Identify which cell holds the provided text, then report its [X, Y] central coordinate. 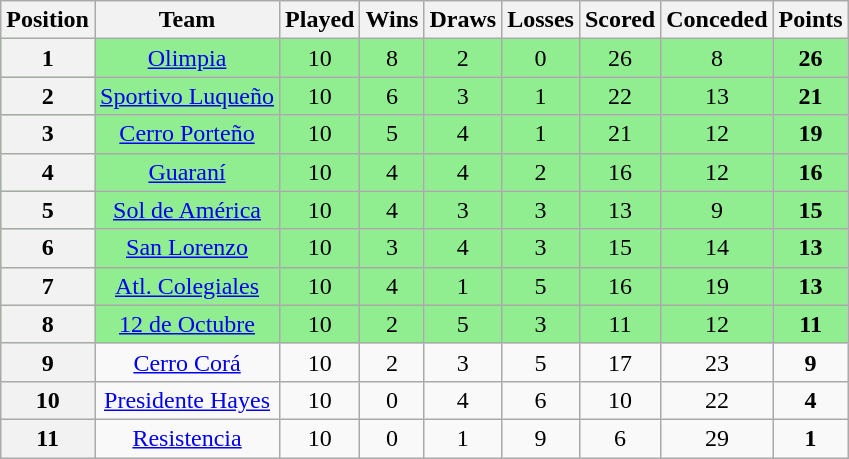
Scored [620, 20]
Presidente Hayes [186, 400]
Olimpia [186, 58]
Sportivo Luqueño [186, 96]
7 [48, 286]
Conceded [717, 20]
Cerro Corá [186, 362]
Cerro Porteño [186, 134]
Resistencia [186, 438]
17 [620, 362]
Atl. Colegiales [186, 286]
23 [717, 362]
Draws [463, 20]
29 [717, 438]
Position [48, 20]
Sol de América [186, 210]
12 de Octubre [186, 324]
Guaraní [186, 172]
Wins [392, 20]
Losses [541, 20]
Team [186, 20]
Points [810, 20]
Played [320, 20]
14 [717, 248]
San Lorenzo [186, 248]
